Return [x, y] of the center of cell containing provided text 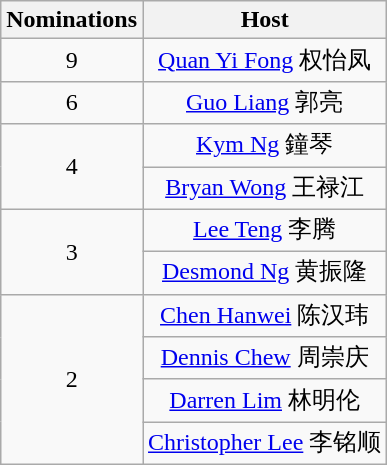
9 [72, 60]
Quan Yi Fong 权怡凤 [264, 60]
Desmond Ng 黄振隆 [264, 274]
Nominations [72, 20]
Kym Ng 鐘琴 [264, 146]
3 [72, 252]
Darren Lim 林明伦 [264, 400]
Guo Liang 郭亮 [264, 102]
2 [72, 379]
Host [264, 20]
4 [72, 166]
Chen Hanwei 陈汉玮 [264, 316]
Dennis Chew 周崇庆 [264, 358]
Bryan Wong 王禄江 [264, 188]
6 [72, 102]
Lee Teng 李腾 [264, 230]
Christopher Lee 李铭顺 [264, 444]
